Provide the [x, y] coordinate of the cell's center where the given text is located.  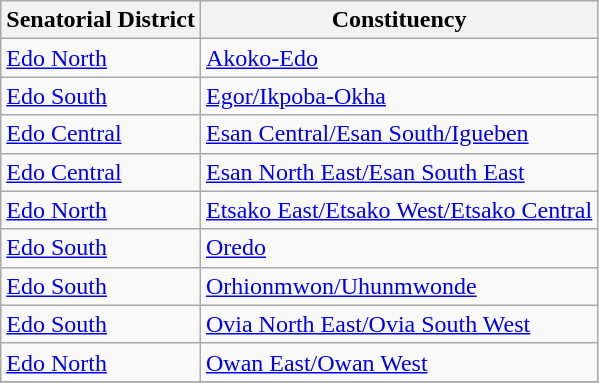
Constituency [398, 20]
Esan Central/Esan South/Igueben [398, 134]
Ovia North East/Ovia South West [398, 324]
Oredo [398, 248]
Etsako East/Etsako West/Etsako Central [398, 210]
Esan North East/Esan South East [398, 172]
Akoko-Edo [398, 58]
Owan East/Owan West [398, 362]
Senatorial District [101, 20]
Orhionmwon/Uhunmwonde [398, 286]
Egor/Ikpoba-Okha [398, 96]
